Find where the given text appears and provide that cell's center as [x, y] coordinate. 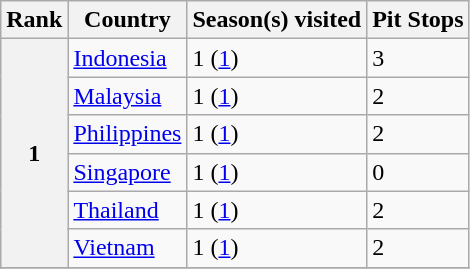
Indonesia [128, 58]
Rank [34, 20]
Vietnam [128, 248]
0 [418, 172]
Pit Stops [418, 20]
3 [418, 58]
Thailand [128, 210]
Philippines [128, 134]
1 [34, 153]
Malaysia [128, 96]
Country [128, 20]
Season(s) visited [277, 20]
Singapore [128, 172]
